For the text-containing cell, return its midpoint in (x, y) coordinate format. 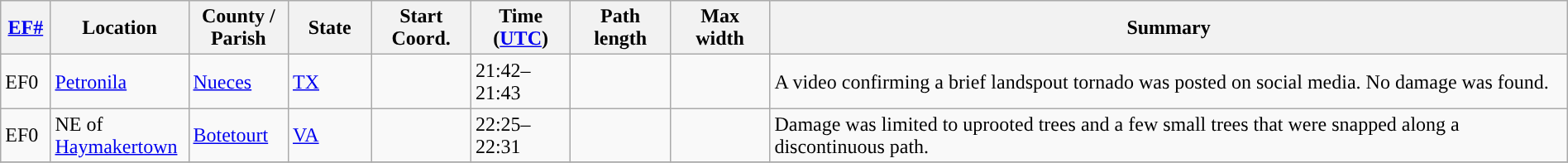
Petronila (119, 81)
21:42–21:43 (520, 81)
TX (329, 81)
Location (119, 28)
22:25–22:31 (520, 136)
Max width (719, 28)
Summary (1169, 28)
VA (329, 136)
Path length (620, 28)
Time (UTC) (520, 28)
EF# (26, 28)
Botetourt (238, 136)
NE of Haymakertown (119, 136)
Nueces (238, 81)
County / Parish (238, 28)
State (329, 28)
A video confirming a brief landspout tornado was posted on social media. No damage was found. (1169, 81)
Start Coord. (421, 28)
Damage was limited to uprooted trees and a few small trees that were snapped along a discontinuous path. (1169, 136)
